Scan for the cell matching the given text and deliver its (X, Y) coordinate at center. 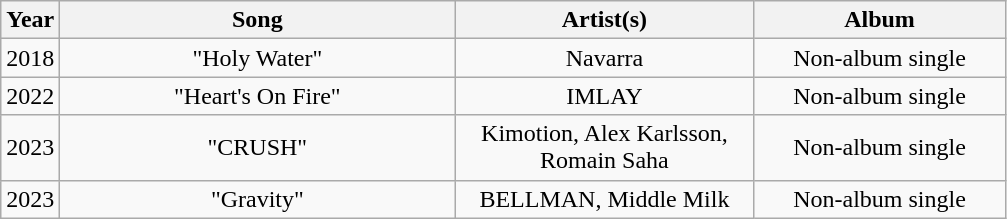
"Holy Water" (258, 58)
BELLMAN, Middle Milk (604, 199)
IMLAY (604, 96)
Kimotion, Alex Karlsson, Romain Saha (604, 148)
"Heart's On Fire" (258, 96)
2022 (30, 96)
Album (880, 20)
Song (258, 20)
Year (30, 20)
"Gravity" (258, 199)
"CRUSH" (258, 148)
Artist(s) (604, 20)
2018 (30, 58)
Navarra (604, 58)
